Identify which cell holds the provided text, then report its (x, y) central coordinate. 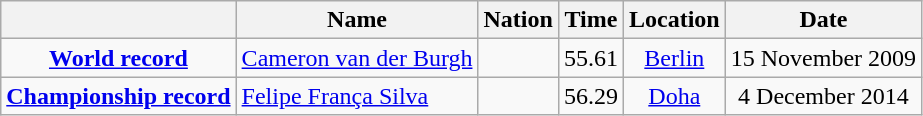
Name (357, 20)
Berlin (674, 58)
4 December 2014 (823, 96)
Doha (674, 96)
Nation (518, 20)
Time (590, 20)
Championship record (118, 96)
Cameron van der Burgh (357, 58)
55.61 (590, 58)
56.29 (590, 96)
15 November 2009 (823, 58)
Date (823, 20)
Location (674, 20)
Felipe França Silva (357, 96)
World record (118, 58)
